Detect which cell encompasses the target text, then output its [x, y] center coordinate. 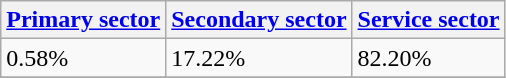
0.58% [84, 58]
Secondary sector [259, 20]
Service sector [428, 20]
Primary sector [84, 20]
17.22% [259, 58]
82.20% [428, 58]
